Identify which cell holds the provided text, then report its [X, Y] central coordinate. 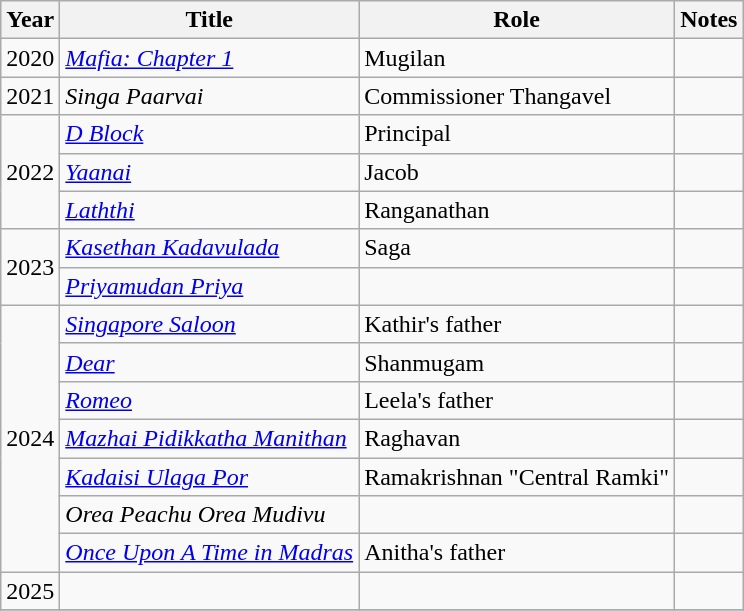
2025 [30, 591]
Singa Paarvai [210, 96]
Raghavan [517, 438]
Year [30, 20]
D Block [210, 134]
Saga [517, 248]
Laththi [210, 210]
Kasethan Kadavulada [210, 248]
Kathir's father [517, 324]
Anitha's father [517, 553]
2024 [30, 438]
Mazhai Pidikkatha Manithan [210, 438]
Ranganathan [517, 210]
Commissioner Thangavel [517, 96]
2021 [30, 96]
2023 [30, 267]
Ramakrishnan "Central Ramki" [517, 477]
Principal [517, 134]
Romeo [210, 400]
Role [517, 20]
Leela's father [517, 400]
Jacob [517, 172]
Kadaisi Ulaga Por [210, 477]
Mugilan [517, 58]
Shanmugam [517, 362]
Dear [210, 362]
Yaanai [210, 172]
Title [210, 20]
Singapore Saloon [210, 324]
Once Upon A Time in Madras [210, 553]
Mafia: Chapter 1 [210, 58]
2020 [30, 58]
2022 [30, 172]
Notes [709, 20]
Priyamudan Priya [210, 286]
Orea Peachu Orea Mudivu [210, 515]
